Pinpoint the cell where the given text exists, returning its [X, Y] midpoint coordinate. 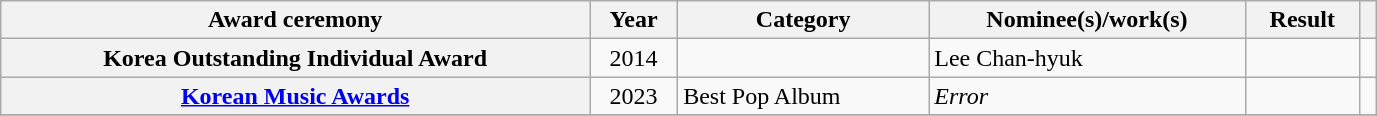
Nominee(s)/work(s) [1088, 20]
Result [1302, 20]
Korea Outstanding Individual Award [296, 58]
Award ceremony [296, 20]
Error [1088, 96]
2014 [634, 58]
Year [634, 20]
2023 [634, 96]
Category [804, 20]
Best Pop Album [804, 96]
Lee Chan-hyuk [1088, 58]
Korean Music Awards [296, 96]
